Pinpoint the cell where the given text exists, returning its (X, Y) midpoint coordinate. 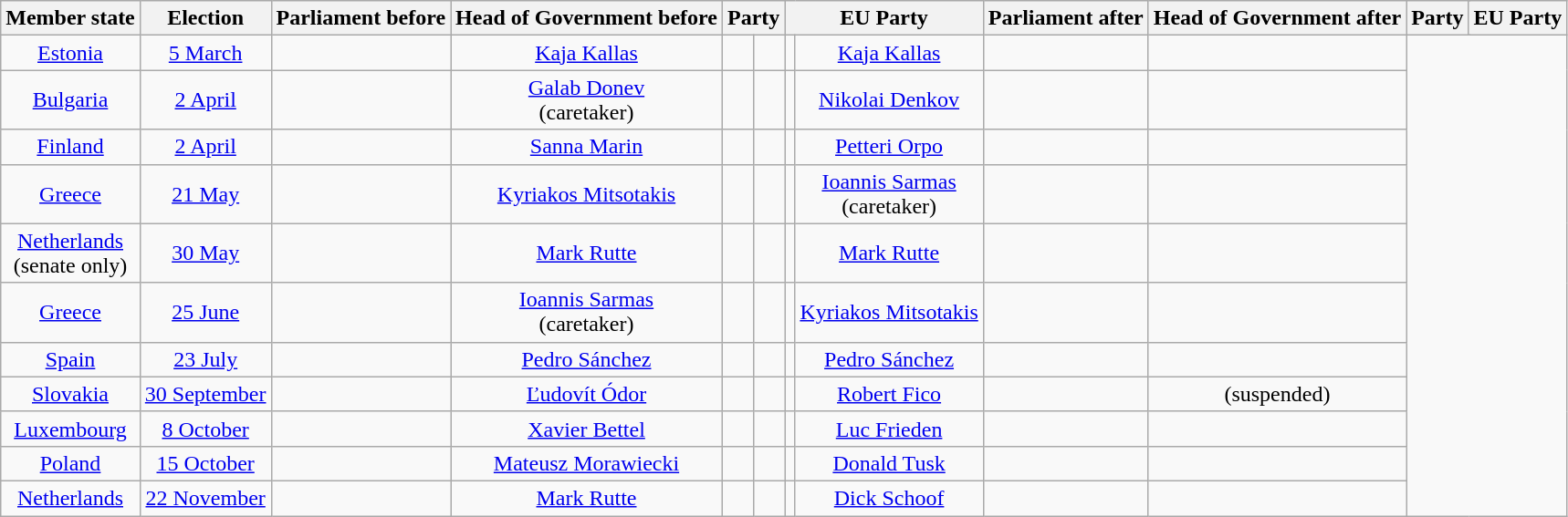
Mateusz Morawiecki (587, 463)
Luxembourg (71, 429)
Netherlands (71, 498)
Head of Government after (1277, 18)
Parliament before (361, 18)
Head of Government before (587, 18)
Spain (71, 359)
22 November (205, 498)
8 October (205, 429)
(suspended) (1277, 394)
30 May (205, 253)
Galab Donev(caretaker) (587, 100)
23 July (205, 359)
Member state (71, 18)
Robert Fico (889, 394)
Ľudovít Ódor (587, 394)
Estonia (71, 53)
Nikolai Denkov (889, 100)
Parliament after (1066, 18)
Sanna Marin (587, 147)
Slovakia (71, 394)
5 March (205, 53)
Donald Tusk (889, 463)
15 October (205, 463)
Bulgaria (71, 100)
Poland (71, 463)
Xavier Bettel (587, 429)
30 September (205, 394)
Finland (71, 147)
Netherlands(senate only) (71, 253)
Election (205, 18)
Dick Schoof (889, 498)
Luc Frieden (889, 429)
25 June (205, 312)
Petteri Orpo (889, 147)
21 May (205, 193)
